Determine the (X, Y) coordinate at the center of the cell enclosing the given text.  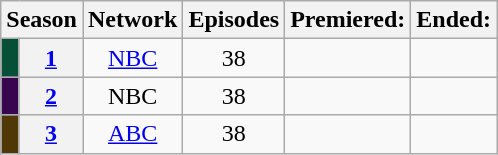
2 (50, 96)
Ended: (454, 20)
3 (50, 134)
Season (42, 20)
Episodes (234, 20)
ABC (132, 134)
Premiered: (348, 20)
Network (132, 20)
1 (50, 58)
